Find where the given text appears and provide that cell's center as (x, y) coordinate. 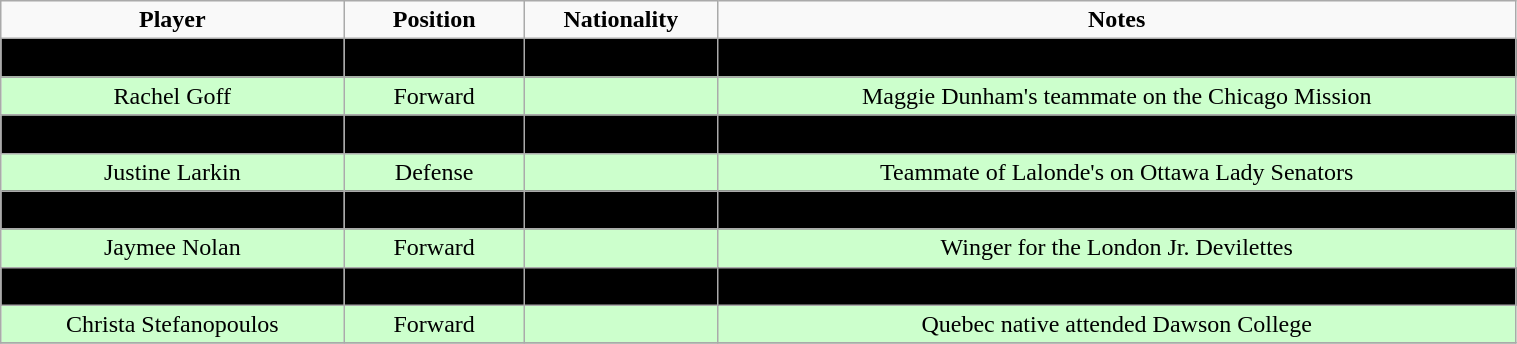
Christa Stefanopoulos (172, 324)
Played for the Chicago Mission (1116, 58)
Minded the net for Oakville Jr. Hornets (1116, 210)
Position (434, 20)
Taylor Liotta (172, 210)
Nationality (620, 20)
Jaymee Nolan (172, 248)
Goaltender (434, 210)
Teammate of Lalonde's on Ottawa Lady Senators (1116, 172)
Former member of the Cambridge Jr. Rivulettes (1116, 286)
Winger for the London Jr. Devilettes (1116, 248)
Kylie Lalonde (172, 134)
Maggie Dunham's teammate on the Chicago Mission (1116, 96)
Notes (1116, 20)
Player (172, 20)
Quebec native attended Dawson College (1116, 324)
Hana Solinger (172, 286)
Maddie Dunham (172, 58)
Played for the Ottawa Lady Senators (1116, 134)
Rachel Goff (172, 96)
Justine Larkin (172, 172)
